Pinpoint the cell where the given text exists, returning its [x, y] midpoint coordinate. 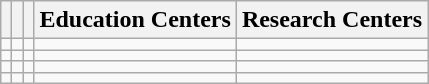
Research Centers [332, 20]
Education Centers [135, 20]
